Capture the cell that displays the provided text and extract its (x, y) central coordinate. 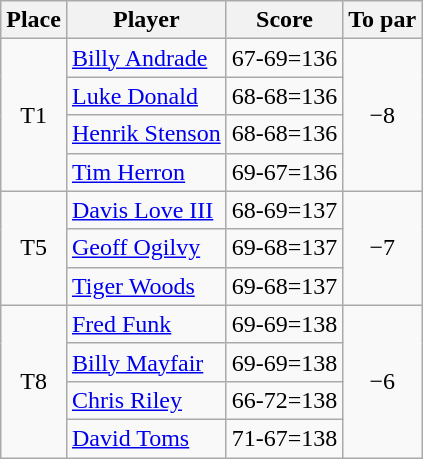
Billy Mayfair (146, 362)
T1 (34, 115)
Billy Andrade (146, 58)
Place (34, 20)
Tim Herron (146, 172)
66-72=138 (284, 400)
Fred Funk (146, 324)
Henrik Stenson (146, 134)
Chris Riley (146, 400)
−8 (382, 115)
69-67=136 (284, 172)
David Toms (146, 438)
To par (382, 20)
71-67=138 (284, 438)
Score (284, 20)
−7 (382, 248)
T5 (34, 248)
67-69=136 (284, 58)
68-69=137 (284, 210)
T8 (34, 381)
Luke Donald (146, 96)
Player (146, 20)
Tiger Woods (146, 286)
Davis Love III (146, 210)
Geoff Ogilvy (146, 248)
−6 (382, 381)
